For the text-containing cell, return its midpoint in (X, Y) coordinate format. 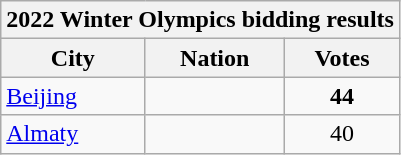
44 (342, 96)
City (73, 58)
Almaty (73, 134)
2022 Winter Olympics bidding results (200, 20)
Beijing (73, 96)
40 (342, 134)
Nation (215, 58)
Votes (342, 58)
